Provide the (x, y) coordinate of the cell's center where the given text is located.  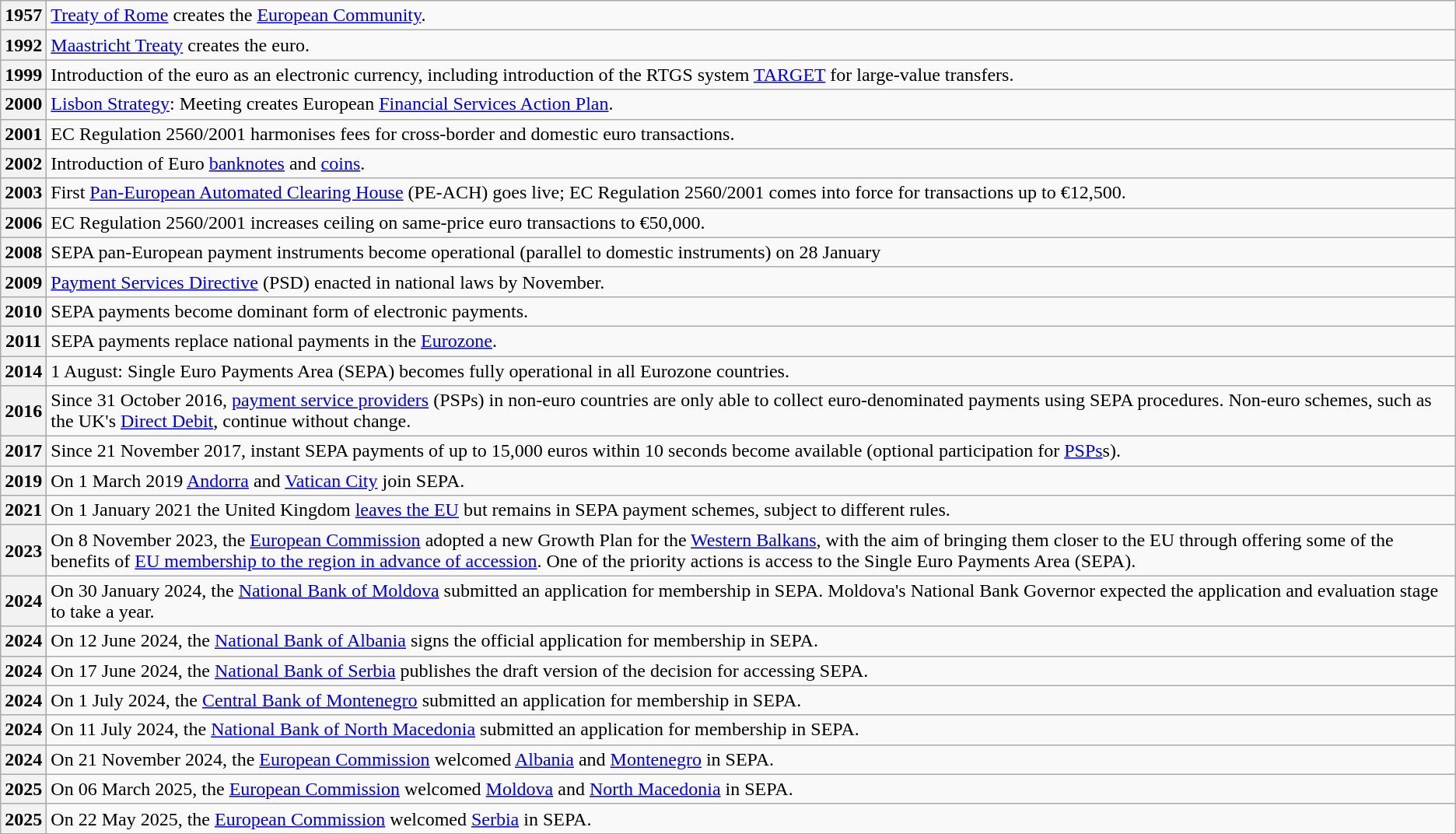
On 11 July 2024, the National Bank of North Macedonia submitted an application for membership in SEPA. (751, 730)
EC Regulation 2560/2001 harmonises fees for cross-border and domestic euro transactions. (751, 134)
First Pan-European Automated Clearing House (PE-ACH) goes live; EC Regulation 2560/2001 comes into force for transactions up to €12,500. (751, 193)
Since 21 November 2017, instant SEPA payments of up to 15,000 euros within 10 seconds become available (optional participation for PSPss). (751, 451)
SEPA pan-European payment instruments become operational (parallel to domestic instruments) on 28 January (751, 252)
Payment Services Directive (PSD) enacted in national laws by November. (751, 282)
2011 (23, 341)
2023 (23, 551)
1999 (23, 75)
2003 (23, 193)
Introduction of the euro as an electronic currency, including introduction of the RTGS system TARGET for large-value transfers. (751, 75)
On 17 June 2024, the National Bank of Serbia publishes the draft version of the decision for accessing SEPA. (751, 671)
1 August: Single Euro Payments Area (SEPA) becomes fully operational in all Eurozone countries. (751, 371)
2016 (23, 411)
On 1 March 2019 Andorra and Vatican City join SEPA. (751, 481)
On 1 January 2021 the United Kingdom leaves the EU but remains in SEPA payment schemes, subject to different rules. (751, 510)
2021 (23, 510)
SEPA payments become dominant form of electronic payments. (751, 311)
2017 (23, 451)
2009 (23, 282)
On 22 May 2025, the European Commission welcomed Serbia in SEPA. (751, 818)
1992 (23, 45)
Treaty of Rome creates the European Community. (751, 16)
2010 (23, 311)
Lisbon Strategy: Meeting creates European Financial Services Action Plan. (751, 104)
2001 (23, 134)
2014 (23, 371)
On 12 June 2024, the National Bank of Albania signs the official application for membership in SEPA. (751, 641)
Maastricht Treaty creates the euro. (751, 45)
SEPA payments replace national payments in the Eurozone. (751, 341)
On 21 November 2024, the European Commission welcomed Albania and Montenegro in SEPA. (751, 759)
2019 (23, 481)
On 1 July 2024, the Central Bank of Montenegro submitted an application for membership in SEPA. (751, 700)
2000 (23, 104)
1957 (23, 16)
Introduction of Euro banknotes and coins. (751, 163)
2002 (23, 163)
2006 (23, 223)
EC Regulation 2560/2001 increases ceiling on same-price euro transactions to €50,000. (751, 223)
On 06 March 2025, the European Commission welcomed Moldova and North Macedonia in SEPA. (751, 789)
2008 (23, 252)
